From the cell containing the given text, extract its center point as [x, y] coordinate. 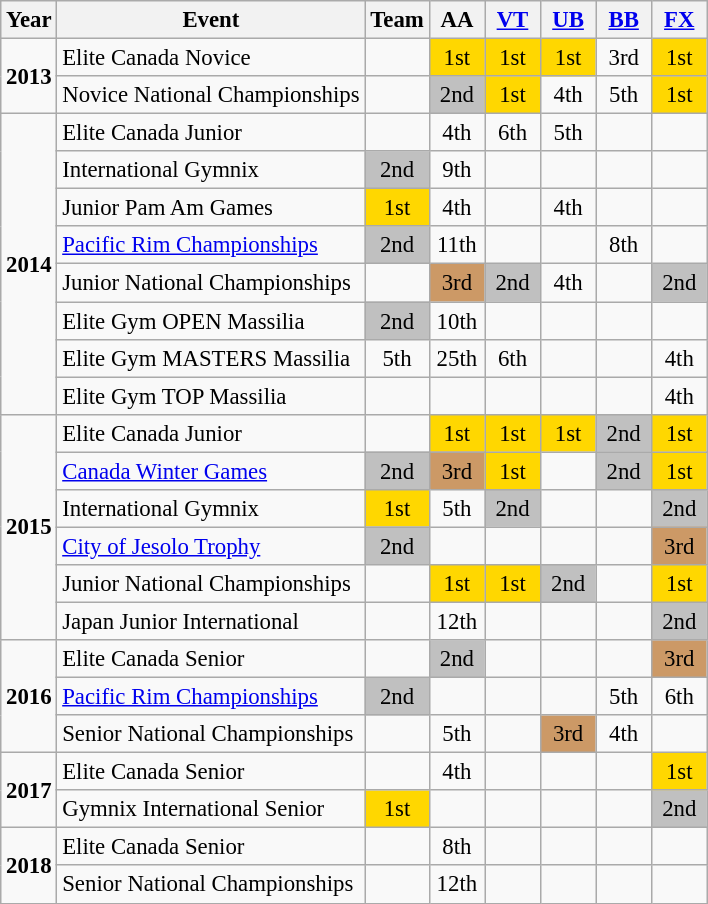
Year [29, 20]
Elite Canada Novice [211, 58]
AA [457, 20]
2017 [29, 790]
UB [568, 20]
VT [513, 20]
11th [457, 245]
Junior Pam Am Games [211, 208]
2016 [29, 696]
25th [457, 358]
2013 [29, 76]
Elite Gym MASTERS Massilia [211, 358]
10th [457, 321]
Canada Winter Games [211, 471]
2015 [29, 527]
City of Jesolo Trophy [211, 546]
Japan Junior International [211, 621]
2014 [29, 264]
Elite Gym OPEN Massilia [211, 321]
2018 [29, 866]
FX [679, 20]
Novice National Championships [211, 95]
Event [211, 20]
Team [397, 20]
Gymnix International Senior [211, 809]
9th [457, 170]
Elite Gym TOP Massilia [211, 396]
BB [624, 20]
